Pinpoint the cell where the given text exists, returning its (x, y) midpoint coordinate. 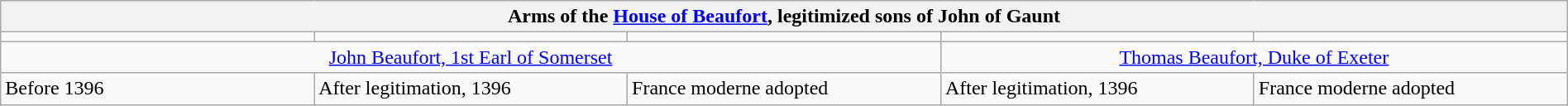
Thomas Beaufort, Duke of Exeter (1254, 57)
Before 1396 (157, 89)
John Beaufort, 1st Earl of Somerset (471, 57)
Arms of the House of Beaufort, legitimized sons of John of Gaunt (784, 17)
